Find where the given text appears and provide that cell's center as [X, Y] coordinate. 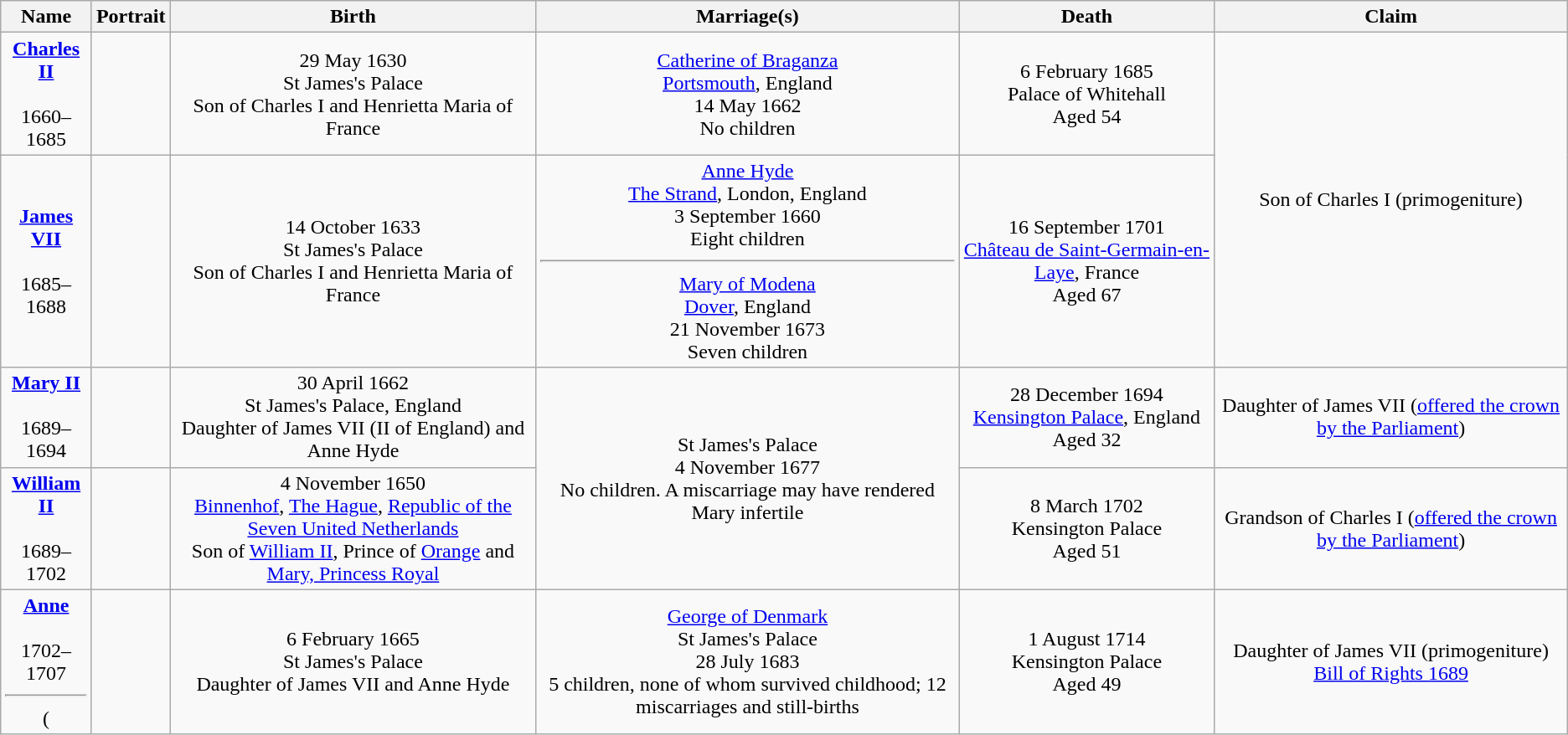
4 November 1650Binnenhof, The Hague, Republic of the Seven United NetherlandsSon of William II, Prince of Orange and Mary, Princess Royal [353, 528]
30 April 1662St James's Palace, EnglandDaughter of James VII (II of England) and Anne Hyde [353, 417]
St James's Palace4 November 1677No children. A miscarriage may have rendered Mary infertile [747, 479]
Catherine of BraganzaPortsmouth, England14 May 1662No children [747, 94]
William II1689–1702 [47, 528]
29 May 1630St James's PalaceSon of Charles I and Henrietta Maria of France [353, 94]
28 December 1694Kensington Palace, EnglandAged 32 [1087, 417]
Anne HydeThe Strand, London, England3 September 1660Eight childrenMary of ModenaDover, England21 November 1673Seven children [747, 261]
Grandson of Charles I (offered the crown by the Parliament) [1390, 528]
16 September 1701Château de Saint-Germain-en-Laye, FranceAged 67 [1087, 261]
14 October 1633St James's PalaceSon of Charles I and Henrietta Maria of France [353, 261]
Mary II1689–1694 [47, 417]
Anne1702–1707( [47, 661]
Marriage(s) [747, 17]
Birth [353, 17]
1 August 1714Kensington PalaceAged 49 [1087, 661]
Claim [1390, 17]
Daughter of James VII (primogeniture)Bill of Rights 1689 [1390, 661]
Death [1087, 17]
6 February 1685Palace of WhitehallAged 54 [1087, 94]
James VII1685–1688 [47, 261]
Charles II1660–1685 [47, 94]
Son of Charles I (primogeniture) [1390, 200]
Name [47, 17]
8 March 1702Kensington PalaceAged 51 [1087, 528]
Daughter of James VII (offered the crown by the Parliament) [1390, 417]
George of DenmarkSt James's Palace28 July 16835 children, none of whom survived childhood; 12 miscarriages and still-births [747, 661]
6 February 1665St James's PalaceDaughter of James VII and Anne Hyde [353, 661]
Portrait [131, 17]
